Provide the [X, Y] coordinate of the cell's center where the given text is located.  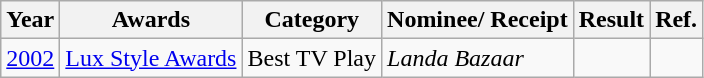
Category [312, 20]
Best TV Play [312, 58]
Landa Bazaar [478, 58]
Nominee/ Receipt [478, 20]
Awards [151, 20]
Year [30, 20]
Ref. [676, 20]
Lux Style Awards [151, 58]
Result [611, 20]
2002 [30, 58]
